For the text-containing cell, return its midpoint in [x, y] coordinate format. 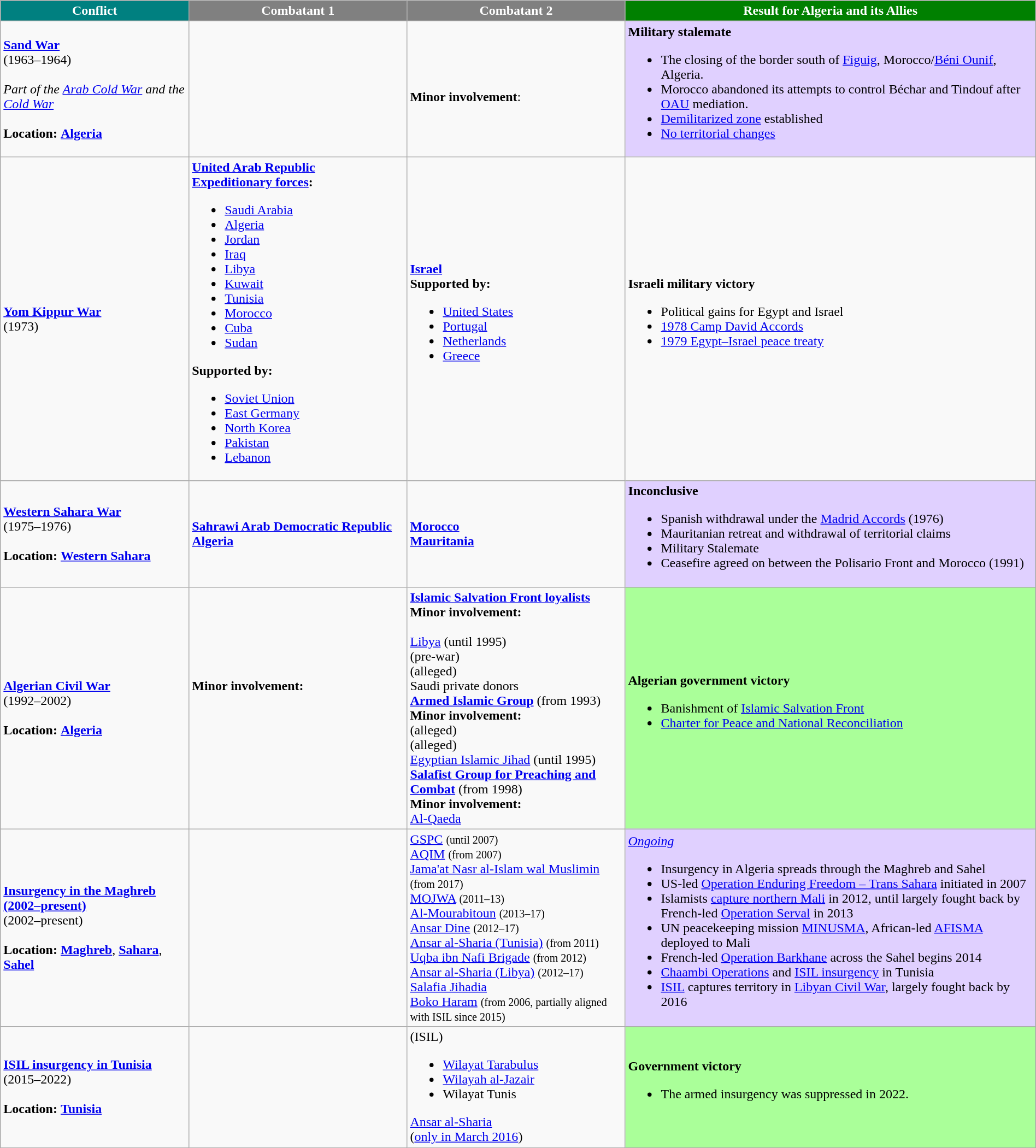
Conflict [95, 11]
Algerian government victoryBanishment of Islamic Salvation FrontCharter for Peace and National Reconciliation [831, 708]
Government victoryThe armed insurgency was suppressed in 2022. [831, 1087]
Israeli military victoryPolitical gains for Egypt and Israel1978 Camp David Accords1979 Egypt–Israel peace treaty [831, 319]
IsraelSupported by: United States Portugal Netherlands Greece [516, 319]
Combatant 2 [516, 11]
ISIL insurgency in Tunisia(2015–2022)Location: Tunisia [95, 1087]
Combatant 1 [298, 11]
(ISIL)Wilayat TarabulusWilayah al-JazairWilayat Tunis Ansar al-Sharia(only in March 2016) [516, 1087]
Algerian Civil War(1992–2002)Location: Algeria [95, 708]
Insurgency in the Maghreb (2002–present)(2002–present)Location: Maghreb, Sahara, Sahel [95, 928]
Western Sahara War(1975–1976)Location: Western Sahara [95, 534]
Sand War(1963–1964)Part of the Arab Cold War and the Cold WarLocation: Algeria [95, 89]
Morocco Mauritania [516, 534]
Yom Kippur War(1973) [95, 319]
Result for Algeria and its Allies [831, 11]
Sahrawi Arab Democratic Republic Algeria [298, 534]
